Detect which cell encompasses the target text, then output its [x, y] center coordinate. 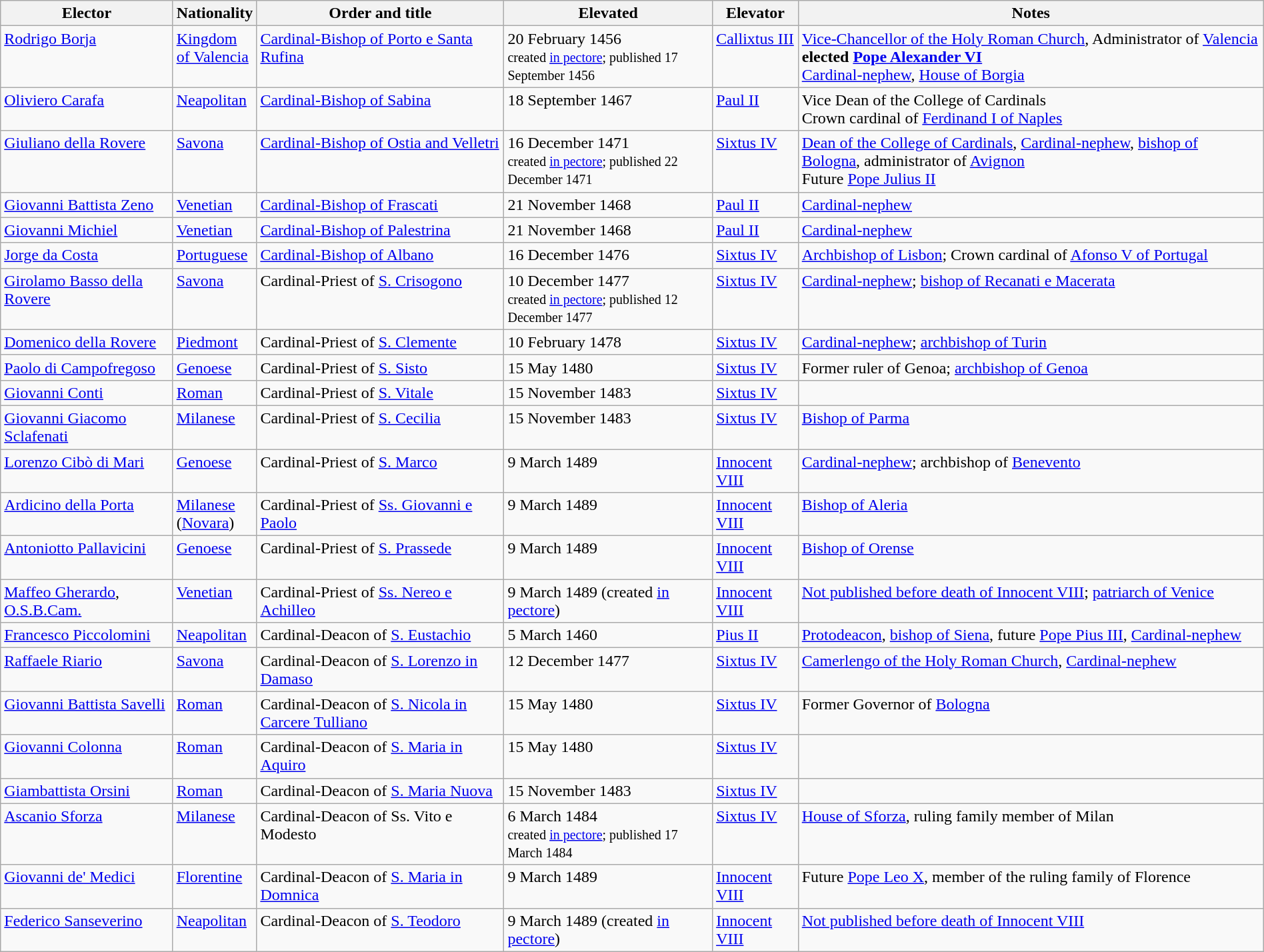
Maffeo Gherardo, O.S.B.Cam. [87, 601]
Not published before death of Innocent VIII; patriarch of Venice [1031, 601]
Antoniotto Pallavicini [87, 557]
Cardinal-Deacon of S. Teodoro [380, 929]
Cardinal-nephew; bishop of Recanati e Macerata [1031, 299]
Girolamo Basso della Rovere [87, 299]
Cardinal-Bishop of Sabina [380, 109]
Callixtus III [756, 57]
10 February 1478 [608, 342]
Cardinal-Bishop of Palestrina [380, 230]
Vice Dean of the College of CardinalsCrown cardinal of Ferdinand I of Naples [1031, 109]
Dean of the College of Cardinals, Cardinal-nephew, bishop of Bologna, administrator of AvignonFuture Pope Julius II [1031, 161]
Giovanni Conti [87, 393]
Cardinal-Priest of S. Crisogono [380, 299]
Francesco Piccolomini [87, 635]
Cardinal-Deacon of S. Eustachio [380, 635]
Cardinal-Bishop of Porto e Santa Rufina [380, 57]
Future Pope Leo X, member of the ruling family of Florence [1031, 887]
Cardinal-Priest of S. Vitale [380, 393]
Cardinal-Bishop of Ostia and Velletri [380, 161]
Ardicino della Porta [87, 515]
Notes [1031, 13]
Federico Sanseverino [87, 929]
Paolo di Campofregoso [87, 367]
Raffaele Riario [87, 669]
Cardinal-Priest of S. Cecilia [380, 427]
Portuguese [215, 255]
Archbishop of Lisbon; Crown cardinal of Afonso V of Portugal [1031, 255]
Domenico della Rovere [87, 342]
Cardinal-Deacon of S. Nicola in Carcere Tulliano [380, 713]
Giovanni de' Medici [87, 887]
Giambattista Orsini [87, 791]
Cardinal-Deacon of S. Lorenzo in Damaso [380, 669]
Ascanio Sforza [87, 834]
Rodrigo Borja [87, 57]
Bishop of Orense [1031, 557]
12 December 1477 [608, 669]
Camerlengo of the Holy Roman Church, Cardinal-nephew [1031, 669]
Cardinal-Deacon of S. Maria in Aquiro [380, 756]
Lorenzo Cibò di Mari [87, 471]
House of Sforza, ruling family member of Milan [1031, 834]
Giovanni Michiel [87, 230]
Cardinal-Bishop of Frascati [380, 205]
Former ruler of Genoa; archbishop of Genoa [1031, 367]
Cardinal-Deacon of Ss. Vito e Modesto [380, 834]
Bishop of Parma [1031, 427]
18 September 1467 [608, 109]
Oliviero Carafa [87, 109]
Cardinal-nephew; archbishop of Benevento [1031, 471]
Giuliano della Rovere [87, 161]
Bishop of Aleria [1031, 515]
Elector [87, 13]
5 March 1460 [608, 635]
Cardinal-Priest of S. Prassede [380, 557]
Giovanni Battista Zeno [87, 205]
Pius II [756, 635]
Kingdom of Valencia [215, 57]
Milanese (Novara) [215, 515]
Protodeacon, bishop of Siena, future Pope Pius III, Cardinal-nephew [1031, 635]
16 December 1471created in pectore; published 22 December 1471 [608, 161]
Cardinal-Deacon of S. Maria in Domnica [380, 887]
10 December 1477created in pectore; published 12 December 1477 [608, 299]
Piedmont [215, 342]
Former Governor of Bologna [1031, 713]
Cardinal-Priest of S. Clemente [380, 342]
Cardinal-nephew; archbishop of Turin [1031, 342]
6 March 1484created in pectore; published 17 March 1484 [608, 834]
Jorge da Costa [87, 255]
Nationality [215, 13]
Cardinal-Deacon of S. Maria Nuova [380, 791]
Cardinal-Priest of Ss. Giovanni e Paolo [380, 515]
Florentine [215, 887]
Cardinal-Priest of S. Marco [380, 471]
Vice-Chancellor of the Holy Roman Church, Administrator of Valenciaelected Pope Alexander VICardinal-nephew, House of Borgia [1031, 57]
Giovanni Colonna [87, 756]
Giovanni Battista Savelli [87, 713]
Not published before death of Innocent VIII [1031, 929]
16 December 1476 [608, 255]
Order and title [380, 13]
Cardinal-Priest of S. Sisto [380, 367]
Giovanni Giacomo Sclafenati [87, 427]
Elevator [756, 13]
20 February 1456created in pectore; published 17 September 1456 [608, 57]
Cardinal-Bishop of Albano [380, 255]
Cardinal-Priest of Ss. Nereo e Achilleo [380, 601]
Elevated [608, 13]
